For the text-containing cell, return its midpoint in (X, Y) coordinate format. 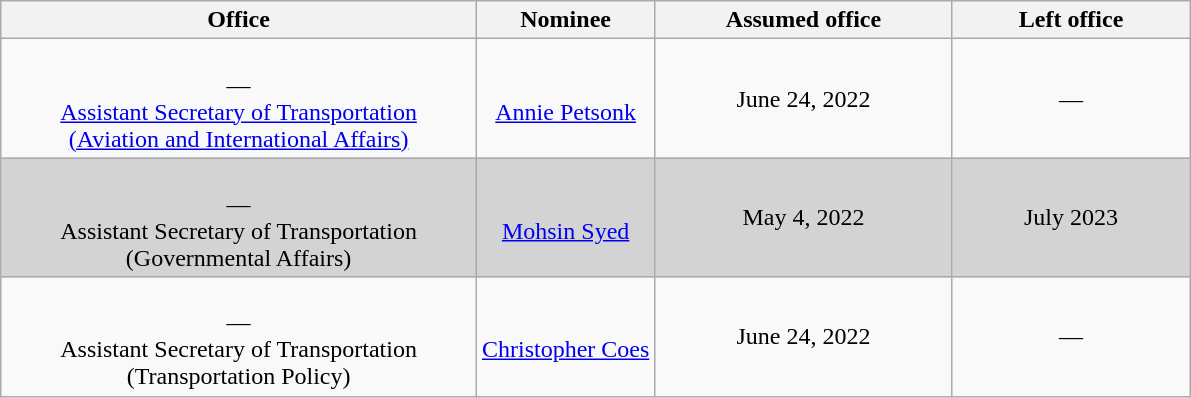
Annie Petsonk (565, 98)
Mohsin Syed (565, 218)
July 2023 (1071, 218)
Nominee (565, 20)
—Assistant Secretary of Transportation(Governmental Affairs) (239, 218)
May 4, 2022 (804, 218)
—Assistant Secretary of Transportation(Transportation Policy) (239, 336)
—Assistant Secretary of Transportation(Aviation and International Affairs) (239, 98)
Christopher Coes (565, 336)
Assumed office (804, 20)
Office (239, 20)
Left office (1071, 20)
